Pinpoint the cell where the given text exists, returning its (x, y) midpoint coordinate. 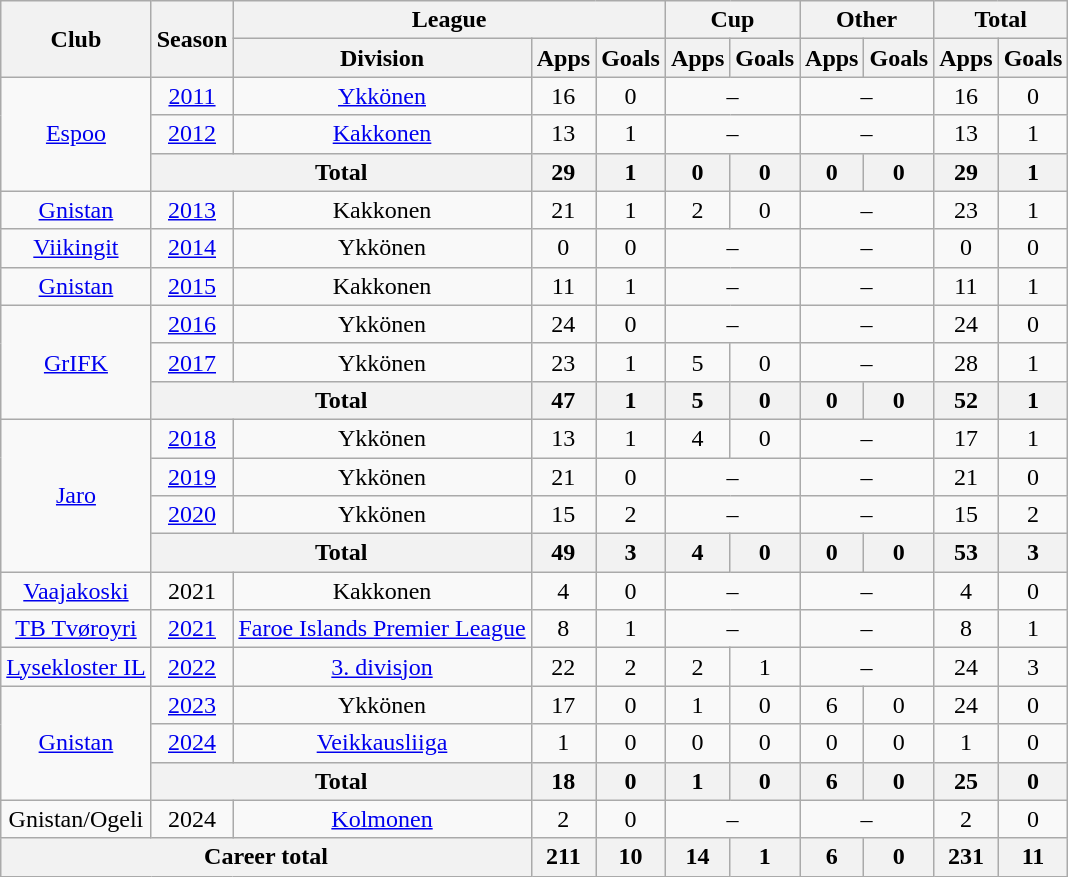
2019 (192, 477)
2014 (192, 248)
2017 (192, 362)
3. divisjon (382, 667)
28 (966, 362)
22 (563, 667)
10 (631, 857)
Cup (732, 20)
52 (966, 400)
Division (382, 58)
Season (192, 39)
TB Tvøroyri (76, 629)
GrIFK (76, 362)
Vaajakoski (76, 591)
Other (867, 20)
Espoo (76, 134)
Faroe Islands Premier League (382, 629)
2016 (192, 324)
2023 (192, 705)
2013 (192, 210)
Career total (266, 857)
2018 (192, 438)
47 (563, 400)
Veikkausliiga (382, 743)
2012 (192, 134)
2011 (192, 96)
2020 (192, 515)
2015 (192, 286)
Kolmonen (382, 819)
53 (966, 553)
2022 (192, 667)
25 (966, 781)
Club (76, 39)
Lysekloster IL (76, 667)
Gnistan/Ogeli (76, 819)
14 (697, 857)
18 (563, 781)
231 (966, 857)
211 (563, 857)
49 (563, 553)
League (449, 20)
Viikingit (76, 248)
Jaro (76, 495)
